Extract the (x, y) coordinate from the center of the cell holding the provided text.  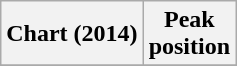
Peakposition (189, 34)
Chart (2014) (72, 34)
